Scan for the cell matching the given text and deliver its [X, Y] coordinate at center. 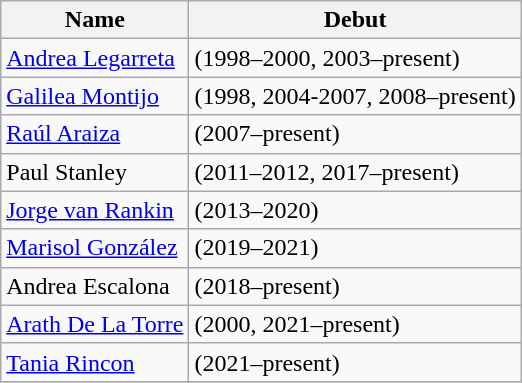
Jorge van Rankin [95, 210]
(2021–present) [355, 362]
(2018–present) [355, 286]
Galilea Montijo [95, 96]
Name [95, 20]
(1998–2000, 2003–present) [355, 58]
(2013–2020) [355, 210]
Paul Stanley [95, 172]
(2007–present) [355, 134]
(2011–2012, 2017–present) [355, 172]
Tania Rincon [95, 362]
Andrea Legarreta [95, 58]
Debut [355, 20]
(2000, 2021–present) [355, 324]
(1998, 2004-2007, 2008–present) [355, 96]
(2019–2021) [355, 248]
Raúl Araiza [95, 134]
Andrea Escalona [95, 286]
Marisol González [95, 248]
Arath De La Torre [95, 324]
